Identify which cell holds the provided text, then report its [x, y] central coordinate. 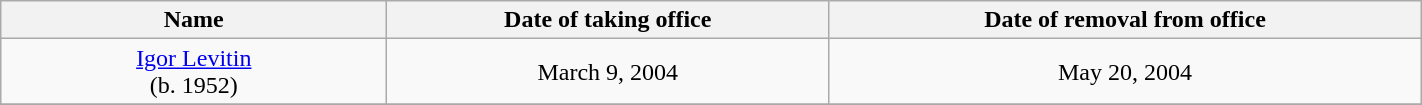
Date of removal from office [1126, 20]
March 9, 2004 [608, 72]
May 20, 2004 [1126, 72]
Date of taking office [608, 20]
Name [194, 20]
Igor Levitin(b. 1952) [194, 72]
